Return the (x, y) coordinate for the center point of the cell that contains the specified text.  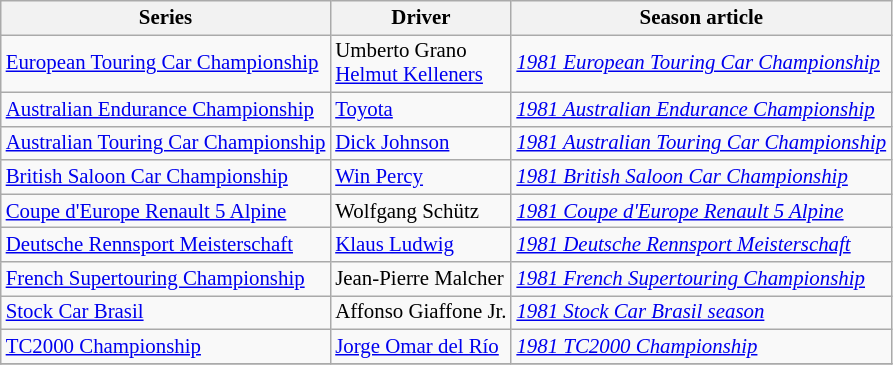
1981 French Supertouring Championship (701, 279)
Australian Endurance Championship (166, 109)
1981 European Touring Car Championship (701, 63)
British Saloon Car Championship (166, 177)
Season article (701, 18)
Dick Johnson (420, 143)
Driver (420, 18)
1981 Deutsche Rennsport Meisterschaft (701, 245)
European Touring Car Championship (166, 63)
Affonso Giaffone Jr. (420, 312)
Wolfgang Schütz (420, 211)
1981 British Saloon Car Championship (701, 177)
Australian Touring Car Championship (166, 143)
Stock Car Brasil (166, 312)
Coupe d'Europe Renault 5 Alpine (166, 211)
1981 Australian Endurance Championship (701, 109)
Klaus Ludwig (420, 245)
1981 Stock Car Brasil season (701, 312)
TC2000 Championship (166, 346)
1981 Australian Touring Car Championship (701, 143)
1981 Coupe d'Europe Renault 5 Alpine (701, 211)
Jorge Omar del Río (420, 346)
Jean-Pierre Malcher (420, 279)
Series (166, 18)
Deutsche Rennsport Meisterschaft (166, 245)
Toyota (420, 109)
French Supertouring Championship (166, 279)
Win Percy (420, 177)
Umberto Grano Helmut Kelleners (420, 63)
1981 TC2000 Championship (701, 346)
